Scan for the cell matching the given text and deliver its [X, Y] coordinate at center. 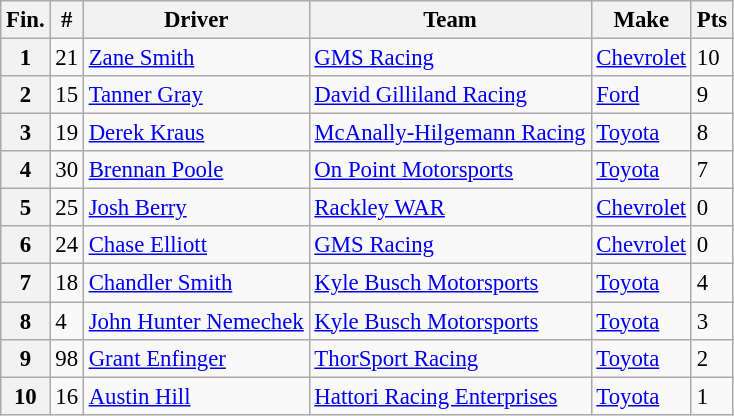
Austin Hill [196, 396]
Grant Enfinger [196, 358]
# [66, 20]
Chandler Smith [196, 283]
Make [641, 20]
98 [66, 358]
On Point Motorsports [450, 170]
Hattori Racing Enterprises [450, 396]
Rackley WAR [450, 208]
30 [66, 170]
Brennan Poole [196, 170]
ThorSport Racing [450, 358]
McAnally-Hilgemann Racing [450, 133]
6 [26, 245]
18 [66, 283]
5 [26, 208]
Josh Berry [196, 208]
Derek Kraus [196, 133]
16 [66, 396]
19 [66, 133]
15 [66, 95]
Team [450, 20]
24 [66, 245]
Driver [196, 20]
Zane Smith [196, 58]
Fin. [26, 20]
David Gilliland Racing [450, 95]
21 [66, 58]
Pts [712, 20]
John Hunter Nemechek [196, 321]
Chase Elliott [196, 245]
25 [66, 208]
Tanner Gray [196, 95]
Ford [641, 95]
